Provide the (X, Y) coordinate of the cell's center where the given text is located.  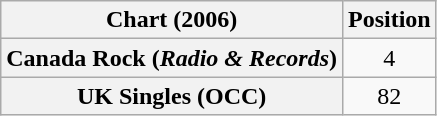
4 (389, 58)
Position (389, 20)
UK Singles (OCC) (172, 96)
Canada Rock (Radio & Records) (172, 58)
82 (389, 96)
Chart (2006) (172, 20)
